Output the [x, y] coordinate of the center of the cell containing the given text.  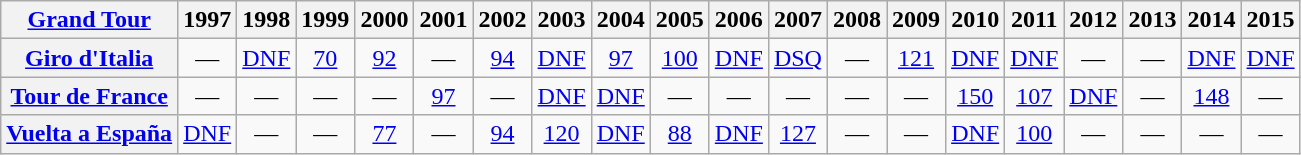
2007 [798, 20]
150 [976, 96]
148 [1212, 96]
2014 [1212, 20]
2015 [1270, 20]
DSQ [798, 58]
77 [384, 134]
2008 [856, 20]
2005 [680, 20]
Giro d'Italia [90, 58]
120 [562, 134]
88 [680, 134]
2001 [444, 20]
1997 [208, 20]
92 [384, 58]
2009 [916, 20]
2004 [620, 20]
127 [798, 134]
2010 [976, 20]
70 [326, 58]
1999 [326, 20]
Tour de France [90, 96]
107 [1034, 96]
2012 [1094, 20]
2000 [384, 20]
2011 [1034, 20]
Grand Tour [90, 20]
2006 [738, 20]
Vuelta a España [90, 134]
121 [916, 58]
2003 [562, 20]
1998 [266, 20]
2013 [1152, 20]
2002 [502, 20]
